Capture the cell that displays the provided text and extract its [x, y] central coordinate. 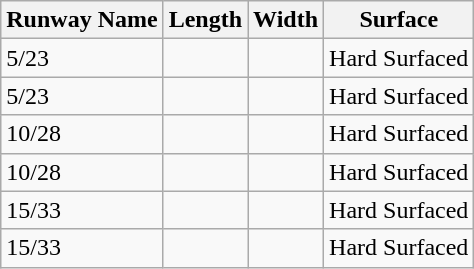
Surface [399, 20]
Runway Name [82, 20]
Length [205, 20]
Width [286, 20]
